Find where the given text appears and provide that cell's center as (x, y) coordinate. 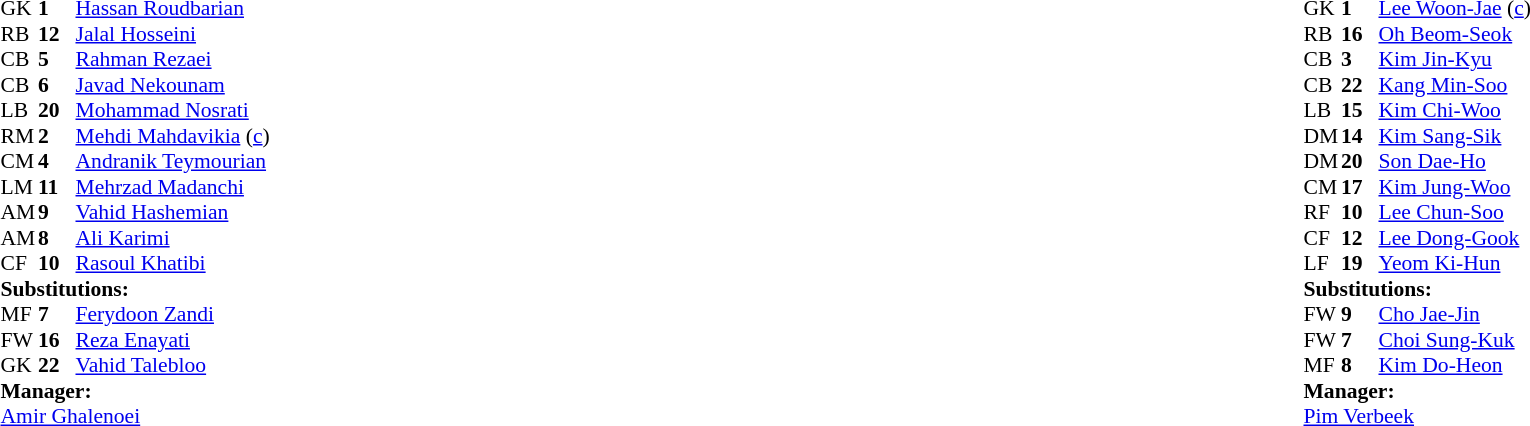
Mehdi Mahdavikia (c) (173, 136)
Rahman Rezaei (173, 59)
11 (57, 187)
Ferydoon Zandi (173, 315)
RF (1322, 213)
3 (1360, 59)
Vahid Hashemian (173, 213)
RM (19, 136)
17 (1360, 187)
5 (57, 59)
Reza Enayati (173, 340)
4 (57, 161)
Javad Nekounam (173, 85)
Jalal Hosseini (173, 34)
Vahid Talebloo (173, 365)
LF (1322, 263)
GK (19, 365)
Mehrzad Madanchi (173, 187)
Mohammad Nosrati (173, 111)
6 (57, 85)
Manager: (134, 391)
15 (1360, 111)
Andranik Teymourian (173, 161)
Ali Karimi (173, 238)
Rasoul Khatibi (173, 263)
LM (19, 187)
14 (1360, 136)
Substitutions: (134, 289)
19 (1360, 263)
2 (57, 136)
